Return [X, Y] of the center of cell containing provided text 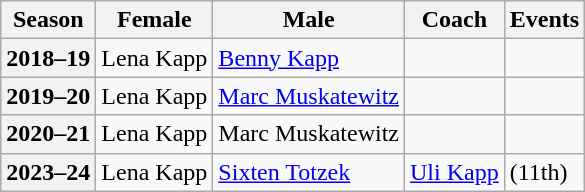
Benny Kapp [309, 58]
2023–24 [48, 172]
2020–21 [48, 134]
Season [48, 20]
Male [309, 20]
2018–19 [48, 58]
Events [544, 20]
Female [154, 20]
Uli Kapp [455, 172]
Sixten Totzek [309, 172]
(11th) [544, 172]
Coach [455, 20]
2019–20 [48, 96]
